Scan for the cell matching the given text and deliver its [x, y] coordinate at center. 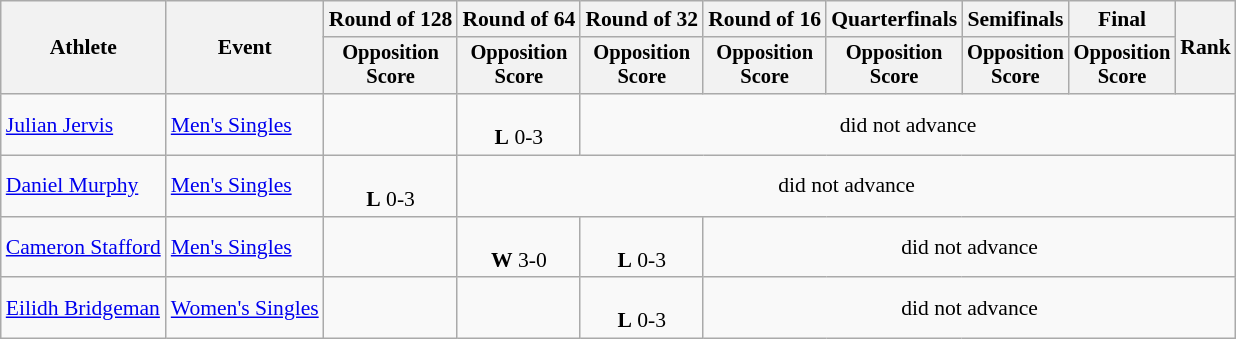
Round of 32 [642, 19]
Quarterfinals [894, 19]
Daniel Murphy [84, 186]
Semifinals [1016, 19]
Round of 128 [391, 19]
Eilidh Bridgeman [84, 308]
Event [245, 48]
W 3-0 [518, 248]
Cameron Stafford [84, 248]
Round of 64 [518, 19]
Rank [1206, 48]
Final [1122, 19]
Julian Jervis [84, 124]
Athlete [84, 48]
Round of 16 [764, 19]
Women's Singles [245, 308]
